Provide the [x, y] coordinate of the cell's center where the given text is located.  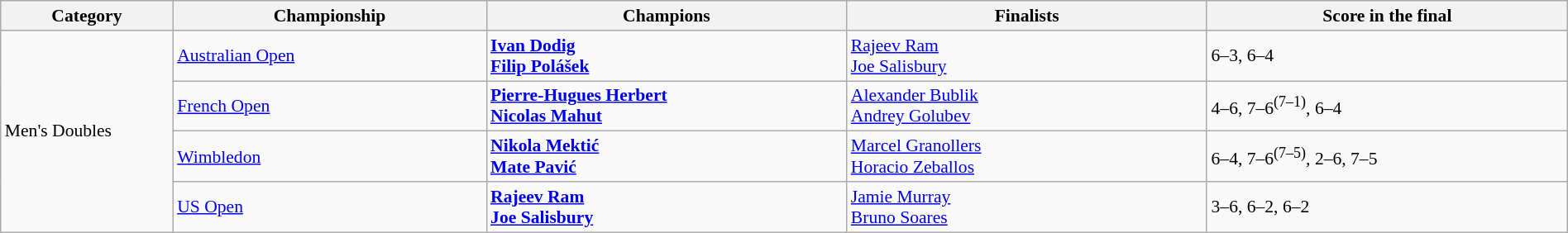
Pierre-Hugues Herbert Nicolas Mahut [667, 106]
Nikola Mektić Mate Pavić [667, 157]
Alexander Bublik Andrey Golubev [1027, 106]
3–6, 6–2, 6–2 [1387, 207]
French Open [329, 106]
Champions [667, 16]
Finalists [1027, 16]
4–6, 7–6(7–1), 6–4 [1387, 106]
US Open [329, 207]
Marcel Granollers Horacio Zeballos [1027, 157]
6–3, 6–4 [1387, 56]
Australian Open [329, 56]
Men's Doubles [87, 131]
Ivan Dodig Filip Polášek [667, 56]
6–4, 7–6(7–5), 2–6, 7–5 [1387, 157]
Score in the final [1387, 16]
Jamie Murray Bruno Soares [1027, 207]
Category [87, 16]
Wimbledon [329, 157]
Championship [329, 16]
